Detect which cell encompasses the target text, then output its (x, y) center coordinate. 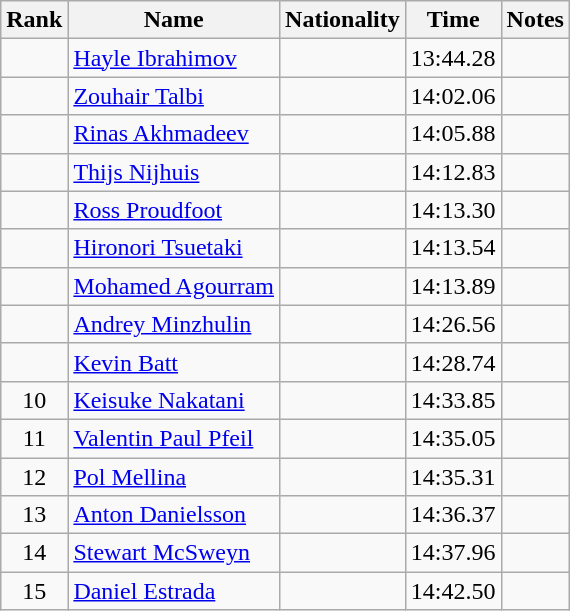
14:28.74 (453, 362)
Zouhair Talbi (174, 96)
Pol Mellina (174, 477)
Daniel Estrada (174, 591)
14:37.96 (453, 553)
14:42.50 (453, 591)
14:02.06 (453, 96)
14 (34, 553)
Name (174, 20)
Kevin Batt (174, 362)
11 (34, 438)
Nationality (343, 20)
Thijs Nijhuis (174, 172)
14:35.05 (453, 438)
Andrey Minzhulin (174, 324)
14:13.89 (453, 286)
Rinas Akhmadeev (174, 134)
Hayle Ibrahimov (174, 58)
13:44.28 (453, 58)
14:12.83 (453, 172)
14:35.31 (453, 477)
Hironori Tsuetaki (174, 248)
14:13.30 (453, 210)
14:33.85 (453, 400)
14:05.88 (453, 134)
Mohamed Agourram (174, 286)
Stewart McSweyn (174, 553)
Valentin Paul Pfeil (174, 438)
14:26.56 (453, 324)
Ross Proudfoot (174, 210)
Rank (34, 20)
Notes (535, 20)
13 (34, 515)
12 (34, 477)
Anton Danielsson (174, 515)
15 (34, 591)
Time (453, 20)
10 (34, 400)
14:36.37 (453, 515)
14:13.54 (453, 248)
Keisuke Nakatani (174, 400)
